Scan for the cell matching the given text and deliver its [X, Y] coordinate at center. 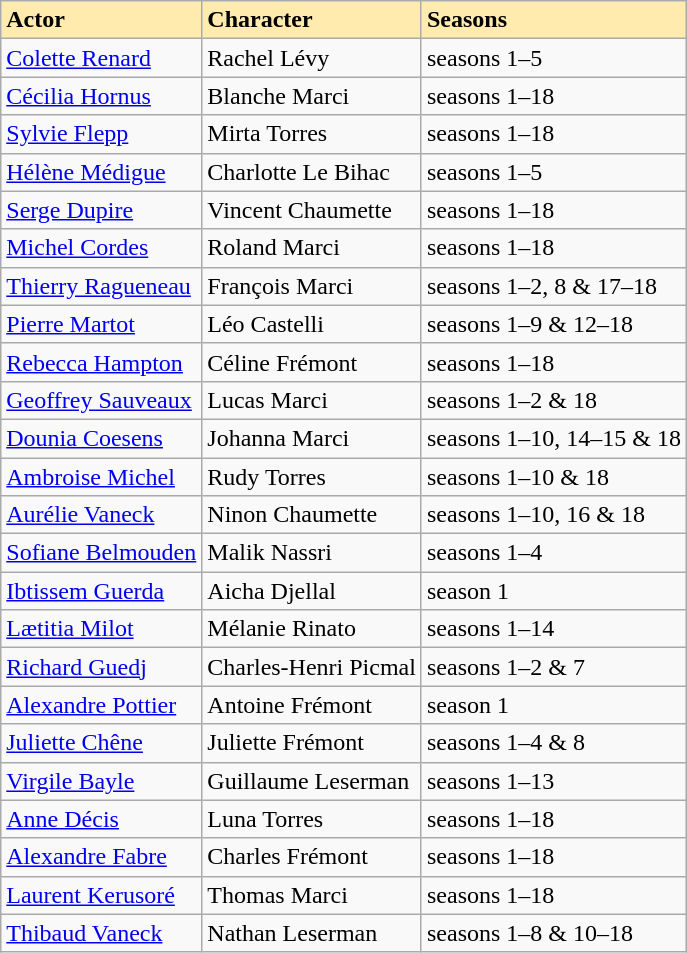
seasons 1–2 & 18 [554, 400]
seasons 1–10 & 18 [554, 477]
Aurélie Vaneck [102, 515]
seasons 1–10, 14–15 & 18 [554, 438]
Nathan Leserman [312, 933]
Ibtissem Guerda [102, 591]
Rebecca Hampton [102, 362]
Anne Décis [102, 819]
Céline Frémont [312, 362]
seasons 1–2 & 7 [554, 667]
Thomas Marci [312, 895]
seasons 1–2, 8 & 17–18 [554, 286]
Cécilia Hornus [102, 96]
Alexandre Fabre [102, 857]
Juliette Frémont [312, 743]
Richard Guedj [102, 667]
Lætitia Milot [102, 629]
Colette Renard [102, 58]
Charles Frémont [312, 857]
Serge Dupire [102, 210]
seasons 1–4 & 8 [554, 743]
François Marci [312, 286]
Ambroise Michel [102, 477]
seasons 1–9 & 12–18 [554, 324]
seasons 1–4 [554, 553]
Aicha Djellal [312, 591]
Malik Nassri [312, 553]
Lucas Marci [312, 400]
seasons 1–13 [554, 781]
Charles-Henri Picmal [312, 667]
seasons 1–10, 16 & 18 [554, 515]
Mirta Torres [312, 134]
Vincent Chaumette [312, 210]
Virgile Bayle [102, 781]
Rachel Lévy [312, 58]
Character [312, 20]
Pierre Martot [102, 324]
Sylvie Flepp [102, 134]
Seasons [554, 20]
Alexandre Pottier [102, 705]
Laurent Kerusoré [102, 895]
Roland Marci [312, 248]
Hélène Médigue [102, 172]
Actor [102, 20]
Michel Cordes [102, 248]
Juliette Chêne [102, 743]
Dounia Coesens [102, 438]
Guillaume Leserman [312, 781]
Sofiane Belmouden [102, 553]
seasons 1–8 & 10–18 [554, 933]
Antoine Frémont [312, 705]
Ninon Chaumette [312, 515]
Thibaud Vaneck [102, 933]
Charlotte Le Bihac [312, 172]
Johanna Marci [312, 438]
Blanche Marci [312, 96]
Luna Torres [312, 819]
Geoffrey Sauveaux [102, 400]
Léo Castelli [312, 324]
Rudy Torres [312, 477]
seasons 1–14 [554, 629]
Mélanie Rinato [312, 629]
Thierry Ragueneau [102, 286]
